Search for the cell housing the specified text and yield its (X, Y) center coordinate. 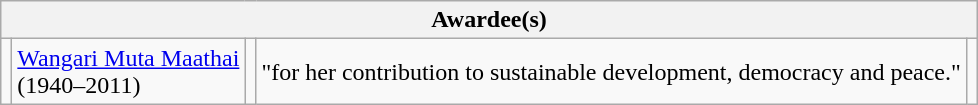
"for her contribution to sustainable development, democracy and peace." (611, 72)
Awardee(s) (490, 20)
Wangari Muta Maathai(1940–2011) (128, 72)
